Pinpoint the cell where the given text exists, returning its [X, Y] midpoint coordinate. 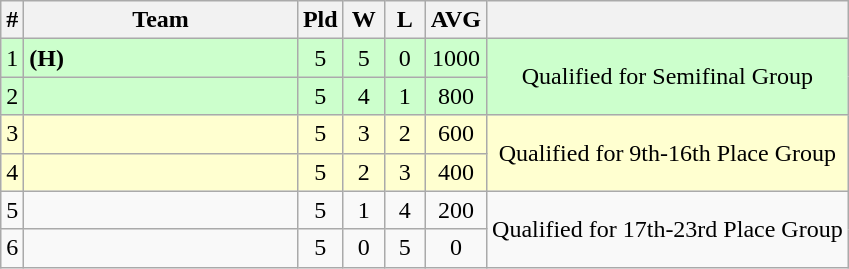
AVG [456, 20]
6 [12, 248]
400 [456, 172]
600 [456, 134]
W [364, 20]
Qualified for 17th-23rd Place Group [668, 229]
1000 [456, 58]
Team [161, 20]
800 [456, 96]
Qualified for Semifinal Group [668, 77]
Pld [320, 20]
200 [456, 210]
# [12, 20]
(H) [161, 58]
L [404, 20]
Qualified for 9th-16th Place Group [668, 153]
